Provide the (x, y) coordinate of the cell's center where the given text is located.  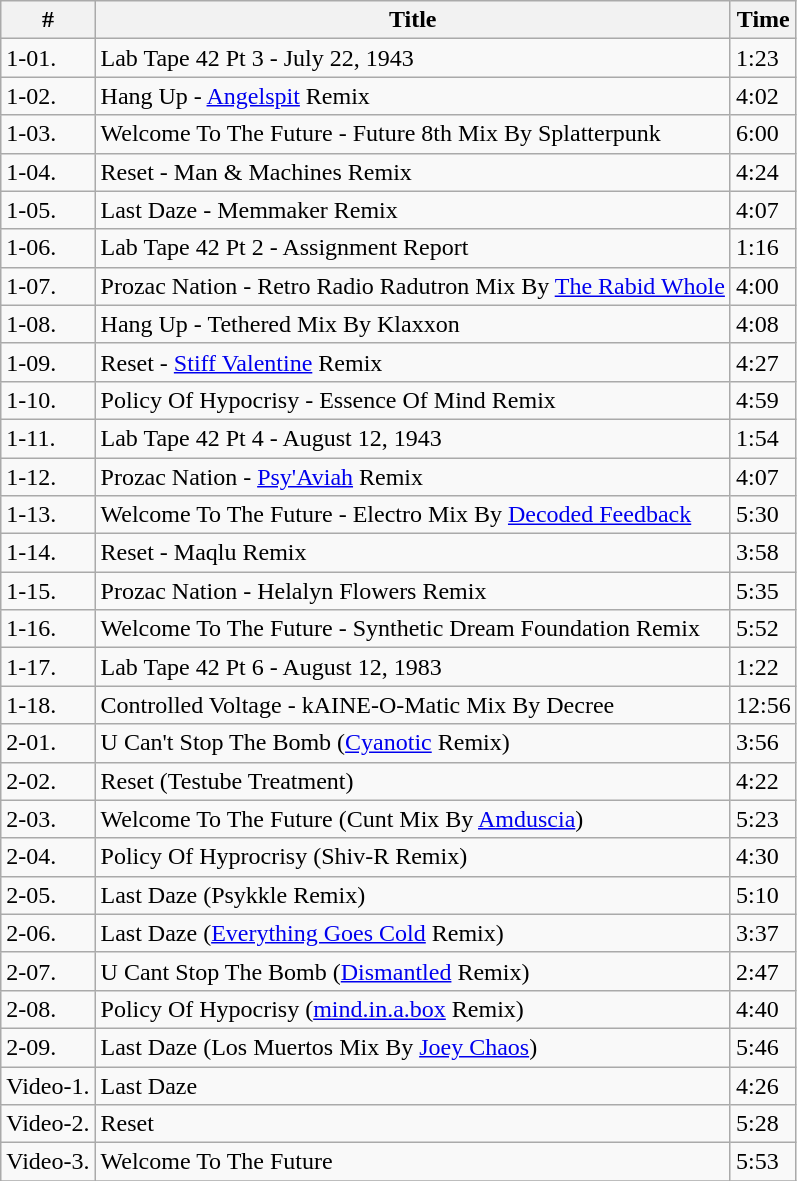
6:00 (763, 134)
Reset - Maqlu Remix (412, 553)
5:10 (763, 895)
1-18. (48, 705)
1-14. (48, 553)
Hang Up - Angelspit Remix (412, 96)
4:30 (763, 857)
5:23 (763, 819)
4:00 (763, 286)
Policy Of Hyprocrisy (Shiv-R Remix) (412, 857)
1:54 (763, 438)
Video-2. (48, 1124)
# (48, 20)
4:26 (763, 1085)
1-05. (48, 210)
Welcome To The Future - Electro Mix By Decoded Feedback (412, 515)
2-06. (48, 933)
1-11. (48, 438)
Policy Of Hypocrisy - Essence Of Mind Remix (412, 400)
1-15. (48, 591)
U Cant Stop The Bomb (Dismantled Remix) (412, 971)
Lab Tape 42 Pt 6 - August 12, 1983 (412, 667)
2-01. (48, 743)
2-08. (48, 1009)
4:27 (763, 362)
U Can't Stop The Bomb (Cyanotic Remix) (412, 743)
1-06. (48, 248)
Video-1. (48, 1085)
1-09. (48, 362)
Last Daze (Psykkle Remix) (412, 895)
Prozac Nation - Retro Radio Radutron Mix By The Rabid Whole (412, 286)
1-13. (48, 515)
5:46 (763, 1047)
Prozac Nation - Psy'Aviah Remix (412, 477)
1:22 (763, 667)
5:52 (763, 629)
1-07. (48, 286)
Video-3. (48, 1162)
1:16 (763, 248)
Lab Tape 42 Pt 2 - Assignment Report (412, 248)
1-10. (48, 400)
3:56 (763, 743)
4:59 (763, 400)
4:22 (763, 781)
4:24 (763, 172)
5:28 (763, 1124)
Last Daze (Everything Goes Cold Remix) (412, 933)
1-08. (48, 324)
Welcome To The Future (412, 1162)
Last Daze - Memmaker Remix (412, 210)
Welcome To The Future - Synthetic Dream Foundation Remix (412, 629)
2-02. (48, 781)
12:56 (763, 705)
5:30 (763, 515)
Prozac Nation - Helalyn Flowers Remix (412, 591)
Reset - Stiff Valentine Remix (412, 362)
3:37 (763, 933)
4:40 (763, 1009)
2:47 (763, 971)
1-16. (48, 629)
5:35 (763, 591)
1-03. (48, 134)
Welcome To The Future - Future 8th Mix By Splatterpunk (412, 134)
1-17. (48, 667)
Controlled Voltage - kAINE-O-Matic Mix By Decree (412, 705)
Time (763, 20)
2-05. (48, 895)
4:02 (763, 96)
3:58 (763, 553)
1-12. (48, 477)
Lab Tape 42 Pt 4 - August 12, 1943 (412, 438)
Policy Of Hypocrisy (mind.in.a.box Remix) (412, 1009)
Title (412, 20)
Reset - Man & Machines Remix (412, 172)
Last Daze (Los Muertos Mix By Joey Chaos) (412, 1047)
1-01. (48, 58)
Reset (412, 1124)
2-04. (48, 857)
1-02. (48, 96)
4:08 (763, 324)
Reset (Testube Treatment) (412, 781)
5:53 (763, 1162)
2-09. (48, 1047)
1-04. (48, 172)
Lab Tape 42 Pt 3 - July 22, 1943 (412, 58)
Hang Up - Tethered Mix By Klaxxon (412, 324)
2-03. (48, 819)
2-07. (48, 971)
Last Daze (412, 1085)
Welcome To The Future (Cunt Mix By Amduscia) (412, 819)
1:23 (763, 58)
